From the cell containing the given text, extract its center point as [X, Y] coordinate. 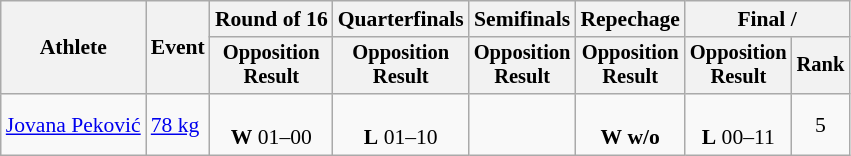
W 01–00 [272, 124]
L 01–10 [401, 124]
Event [178, 48]
5 [821, 124]
Repechage [630, 19]
Jovana Peković [74, 124]
Quarterfinals [401, 19]
W w/o [630, 124]
L 00–11 [738, 124]
Final / [767, 19]
Rank [821, 66]
Round of 16 [272, 19]
78 kg [178, 124]
Semifinals [522, 19]
Athlete [74, 48]
